From the cell containing the given text, extract its center point as (X, Y) coordinate. 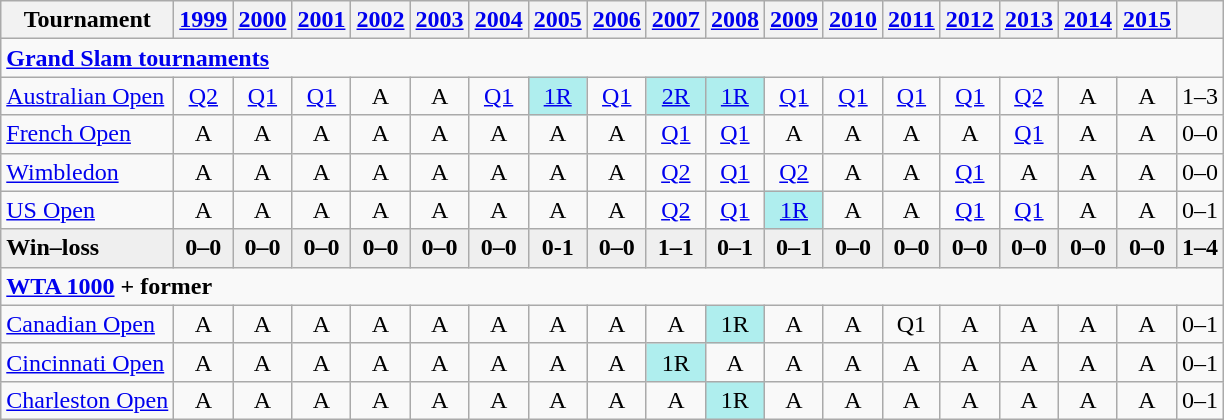
Charleston Open (88, 400)
1–3 (1200, 96)
2002 (380, 20)
French Open (88, 134)
Canadian Open (88, 324)
2014 (1088, 20)
2003 (440, 20)
Wimbledon (88, 172)
2004 (498, 20)
2006 (616, 20)
Win–loss (88, 248)
Australian Open (88, 96)
1–4 (1200, 248)
1–1 (676, 248)
Cincinnati Open (88, 362)
Tournament (88, 20)
2010 (852, 20)
2007 (676, 20)
1999 (204, 20)
2013 (1028, 20)
2008 (734, 20)
2012 (970, 20)
2005 (558, 20)
2015 (1146, 20)
Grand Slam tournaments (612, 58)
WTA 1000 + former (612, 286)
2001 (322, 20)
0-1 (558, 248)
2011 (912, 20)
2009 (794, 20)
2000 (262, 20)
2R (676, 96)
US Open (88, 210)
